Find where the given text appears and provide that cell's center as (x, y) coordinate. 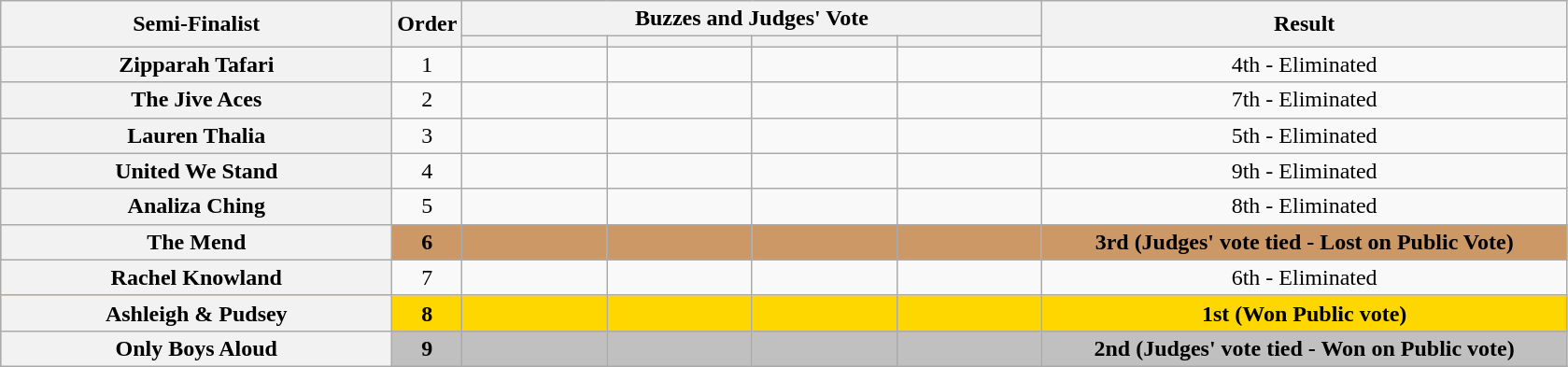
The Jive Aces (196, 100)
5 (428, 206)
8th - Eliminated (1304, 206)
6 (428, 242)
Lauren Thalia (196, 135)
8 (428, 313)
Order (428, 24)
5th - Eliminated (1304, 135)
7 (428, 277)
7th - Eliminated (1304, 100)
Result (1304, 24)
The Mend (196, 242)
4 (428, 171)
United We Stand (196, 171)
3rd (Judges' vote tied - Lost on Public Vote) (1304, 242)
1 (428, 64)
Ashleigh & Pudsey (196, 313)
9th - Eliminated (1304, 171)
9 (428, 348)
6th - Eliminated (1304, 277)
2 (428, 100)
Rachel Knowland (196, 277)
3 (428, 135)
Semi-Finalist (196, 24)
2nd (Judges' vote tied - Won on Public vote) (1304, 348)
Only Boys Aloud (196, 348)
1st (Won Public vote) (1304, 313)
4th - Eliminated (1304, 64)
Analiza Ching (196, 206)
Zipparah Tafari (196, 64)
Buzzes and Judges' Vote (752, 19)
